Identify which cell holds the provided text, then report its (x, y) central coordinate. 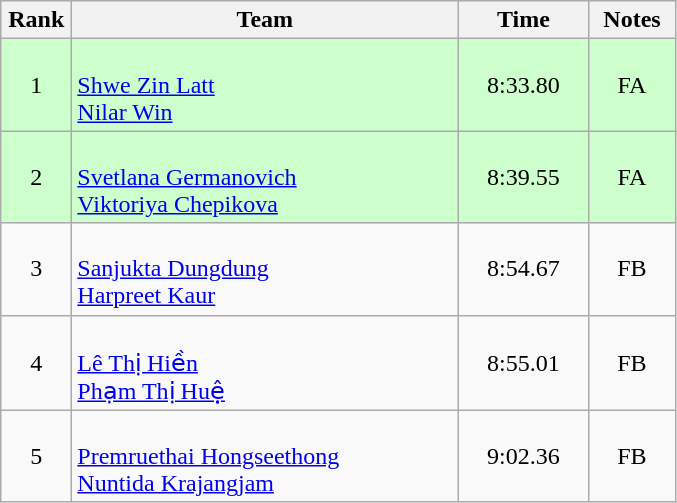
3 (36, 269)
8:54.67 (524, 269)
1 (36, 85)
8:39.55 (524, 177)
Sanjukta DungdungHarpreet Kaur (265, 269)
Lê Thị HiềnPhạm Thị Huệ (265, 362)
Rank (36, 20)
Team (265, 20)
4 (36, 362)
Notes (632, 20)
8:33.80 (524, 85)
Premruethai HongseethongNuntida Krajangjam (265, 456)
2 (36, 177)
8:55.01 (524, 362)
Time (524, 20)
9:02.36 (524, 456)
5 (36, 456)
Shwe Zin LattNilar Win (265, 85)
Svetlana GermanovichViktoriya Chepikova (265, 177)
